Search for the cell housing the specified text and yield its [X, Y] center coordinate. 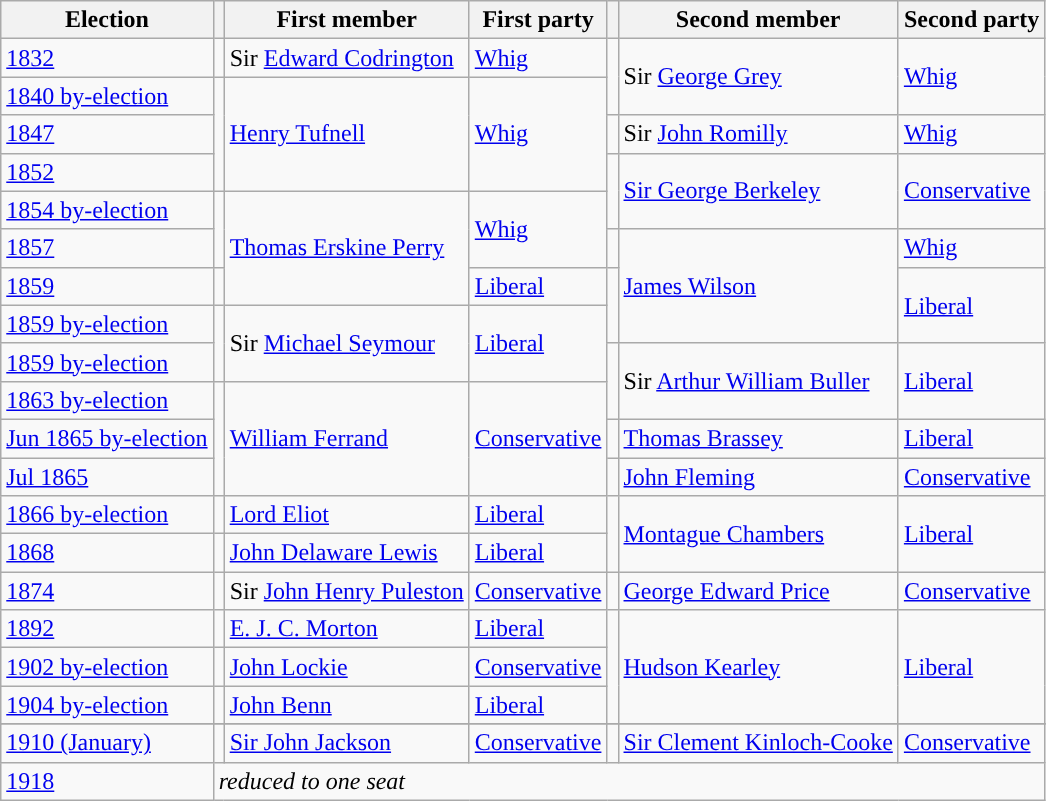
Henry Tufnell [346, 134]
Lord Eliot [346, 515]
Sir Edward Codrington [346, 58]
1904 by-election [107, 705]
1852 [107, 172]
1902 by-election [107, 667]
First party [538, 20]
George Edward Price [758, 591]
John Delaware Lewis [346, 553]
Sir Clement Kinloch-Cooke [758, 743]
John Fleming [758, 477]
Sir John Henry Puleston [346, 591]
1868 [107, 553]
Sir George Grey [758, 77]
Montague Chambers [758, 534]
Sir George Berkeley [758, 191]
John Benn [346, 705]
Thomas Erskine Perry [346, 248]
1863 by-election [107, 400]
1840 by-election [107, 96]
Sir Michael Seymour [346, 343]
Sir John Romilly [758, 134]
E. J. C. Morton [346, 629]
First member [346, 20]
Jun 1865 by-election [107, 438]
William Ferrand [346, 438]
Second party [971, 20]
Thomas Brassey [758, 438]
1859 [107, 286]
1910 (January) [107, 743]
Hudson Kearley [758, 667]
reduced to one seat [629, 781]
1866 by-election [107, 515]
1918 [107, 781]
Second member [758, 20]
Jul 1865 [107, 477]
1874 [107, 591]
1854 by-election [107, 210]
1847 [107, 134]
James Wilson [758, 286]
1832 [107, 58]
Sir Arthur William Buller [758, 381]
Election [107, 20]
1857 [107, 248]
1892 [107, 629]
John Lockie [346, 667]
Sir John Jackson [346, 743]
